Find where the given text appears and provide that cell's center as [X, Y] coordinate. 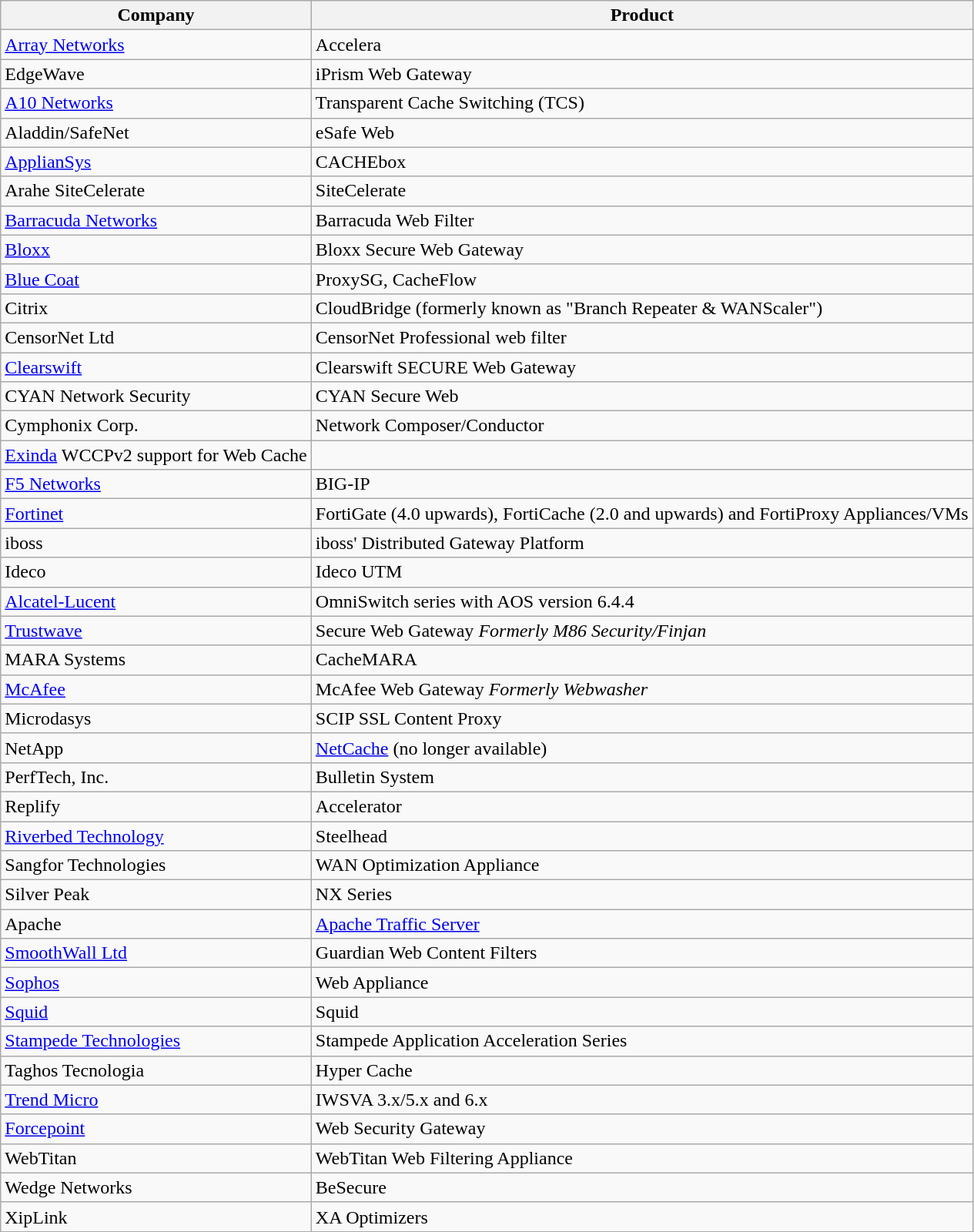
Blue Coat [156, 279]
Ideco UTM [642, 572]
IWSVA 3.x/5.x and 6.x [642, 1100]
Web Appliance [642, 983]
Network Composer/Conductor [642, 426]
Barracuda Networks [156, 220]
EdgeWave [156, 74]
NetCache (no longer available) [642, 748]
BIG-IP [642, 484]
PerfTech, Inc. [156, 777]
XipLink [156, 1217]
CACHEbox [642, 162]
ProxySG, CacheFlow [642, 279]
Apache [156, 924]
NetApp [156, 748]
Array Networks [156, 45]
Microdasys [156, 718]
SCIP SSL Content Proxy [642, 718]
CYAN Network Security [156, 397]
SmoothWall Ltd [156, 953]
CacheMARA [642, 660]
iPrism Web Gateway [642, 74]
CYAN Secure Web [642, 397]
BeSecure [642, 1187]
XA Optimizers [642, 1217]
Company [156, 15]
WebTitan Web Filtering Appliance [642, 1158]
Trend Micro [156, 1100]
Sophos [156, 983]
Stampede Technologies [156, 1041]
Forcepoint [156, 1129]
Taghos Tecnologia [156, 1070]
Accelerator [642, 806]
McAfee [156, 689]
NX Series [642, 895]
Replify [156, 806]
MARA Systems [156, 660]
Barracuda Web Filter [642, 220]
A10 Networks [156, 103]
FortiGate (4.0 upwards), FortiCache (2.0 and upwards) and FortiProxy Appliances/VMs [642, 514]
iboss' Distributed Gateway Platform [642, 543]
Silver Peak [156, 895]
Bulletin System [642, 777]
Bloxx [156, 249]
Clearswift SECURE Web Gateway [642, 367]
eSafe Web [642, 132]
CensorNet Professional web filter [642, 337]
Web Security Gateway [642, 1129]
Steelhead [642, 835]
Apache Traffic Server [642, 924]
WebTitan [156, 1158]
Alcatel-Lucent [156, 601]
CloudBridge (formerly known as "Branch Repeater & WANScaler") [642, 308]
Clearswift [156, 367]
Secure Web Gateway Formerly M86 Security/Finjan [642, 631]
Guardian Web Content Filters [642, 953]
OmniSwitch series with AOS version 6.4.4 [642, 601]
F5 Networks [156, 484]
Sangfor Technologies [156, 865]
SiteCelerate [642, 191]
Product [642, 15]
Fortinet [156, 514]
Accelera [642, 45]
CensorNet Ltd [156, 337]
McAfee Web Gateway Formerly Webwasher [642, 689]
Arahe SiteCelerate [156, 191]
Hyper Cache [642, 1070]
Trustwave [156, 631]
Citrix [156, 308]
Bloxx Secure Web Gateway [642, 249]
Ideco [156, 572]
Wedge Networks [156, 1187]
Exinda WCCPv2 support for Web Cache [156, 455]
Transparent Cache Switching (TCS) [642, 103]
iboss [156, 543]
ApplianSys [156, 162]
Stampede Application Acceleration Series [642, 1041]
Riverbed Technology [156, 835]
Aladdin/SafeNet [156, 132]
WAN Optimization Appliance [642, 865]
Cymphonix Corp. [156, 426]
